Extract the (X, Y) coordinate from the center of the cell holding the provided text.  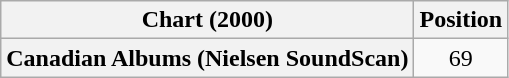
69 (461, 58)
Canadian Albums (Nielsen SoundScan) (208, 58)
Chart (2000) (208, 20)
Position (461, 20)
